For the text-containing cell, return its midpoint in [X, Y] coordinate format. 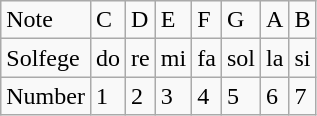
6 [274, 96]
do [108, 58]
2 [141, 96]
C [108, 20]
E [173, 20]
si [302, 58]
re [141, 58]
B [302, 20]
Number [46, 96]
la [274, 58]
7 [302, 96]
F [207, 20]
fa [207, 58]
G [240, 20]
Solfege [46, 58]
A [274, 20]
1 [108, 96]
4 [207, 96]
D [141, 20]
Note [46, 20]
5 [240, 96]
mi [173, 58]
3 [173, 96]
sol [240, 58]
